Locate the cell with the specified text and output its (x, y) center coordinate. 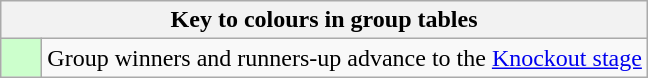
Key to colours in group tables (324, 20)
Group winners and runners-up advance to the Knockout stage (345, 58)
